Determine the [x, y] coordinate at the center of the cell enclosing the given text.  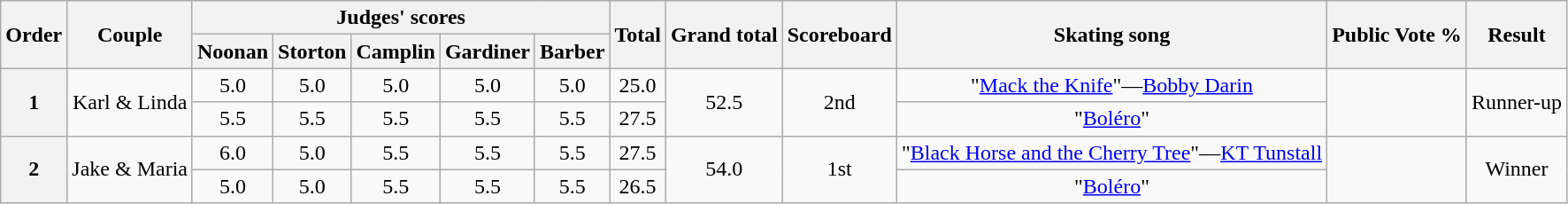
2nd [839, 102]
Judges' scores [400, 18]
Public Vote % [1397, 35]
Scoreboard [839, 35]
"Black Horse and the Cherry Tree"—KT Tunstall [1111, 153]
Grand total [724, 35]
Noonan [232, 51]
6.0 [232, 153]
Jake & Maria [130, 169]
Storton [312, 51]
Camplin [396, 51]
52.5 [724, 102]
"Mack the Knife"—Bobby Darin [1111, 85]
Order [34, 35]
Runner-up [1517, 102]
Gardiner [487, 51]
Barber [572, 51]
Karl & Linda [130, 102]
Winner [1517, 169]
Result [1517, 35]
Couple [130, 35]
1st [839, 169]
25.0 [638, 85]
1 [34, 102]
54.0 [724, 169]
Total [638, 35]
Skating song [1111, 35]
2 [34, 169]
26.5 [638, 186]
